Find where the given text appears and provide that cell's center as (X, Y) coordinate. 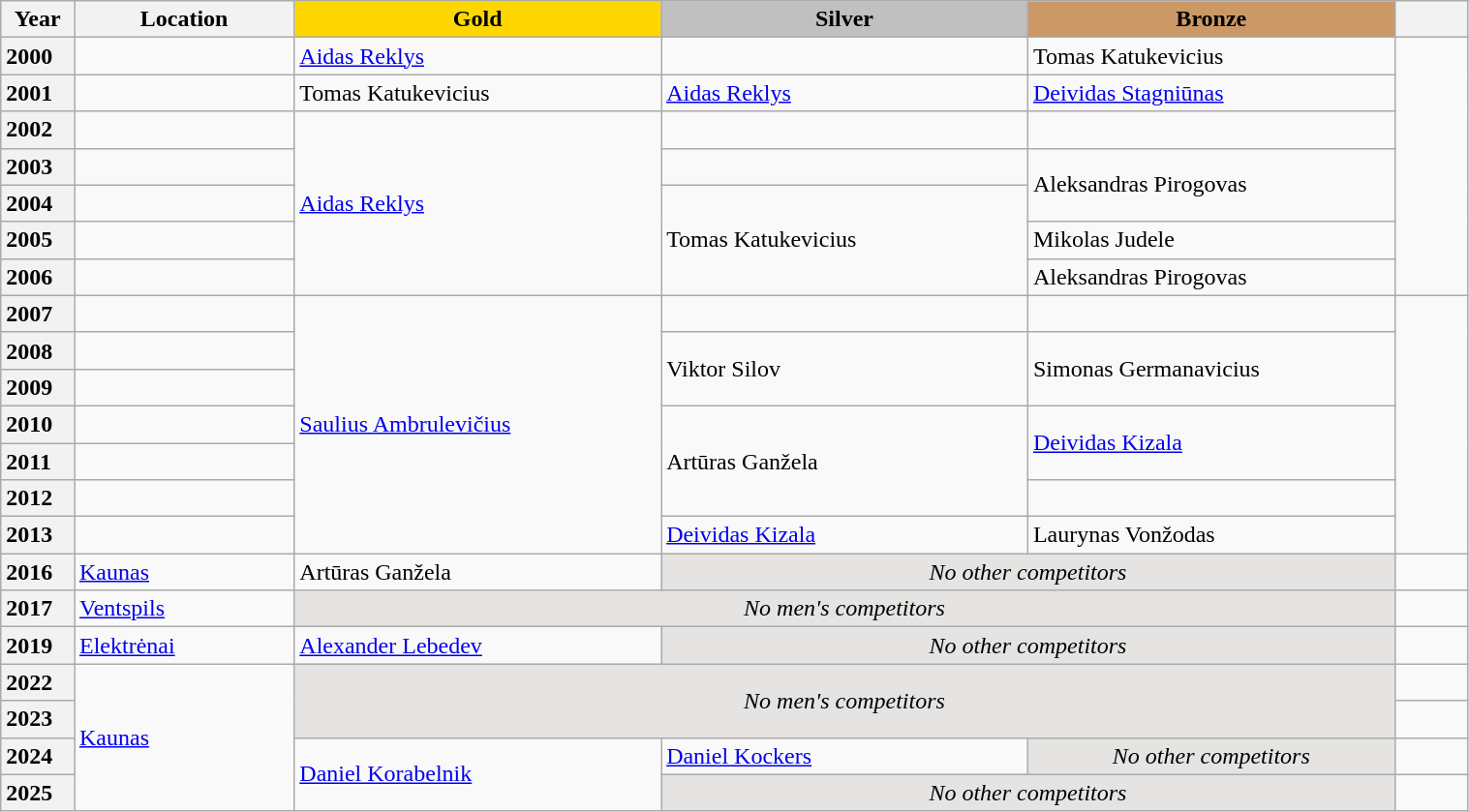
2017 (38, 609)
Laurynas Vonžodas (1210, 535)
2022 (38, 682)
2016 (38, 572)
2006 (38, 277)
Viktor Silov (844, 369)
2001 (38, 93)
2025 (38, 793)
Ventspils (184, 609)
2002 (38, 130)
2005 (38, 240)
2010 (38, 424)
2000 (38, 56)
Deividas Stagniūnas (1210, 93)
Mikolas Judele (1210, 240)
2023 (38, 719)
Daniel Korabelnik (478, 774)
Daniel Kockers (844, 756)
Silver (844, 19)
2009 (38, 387)
2004 (38, 203)
2024 (38, 756)
Saulius Ambrulevičius (478, 424)
2012 (38, 498)
Location (184, 19)
2007 (38, 314)
2011 (38, 462)
Gold (478, 19)
2019 (38, 646)
Simonas Germanavicius (1210, 369)
Year (38, 19)
Alexander Lebedev (478, 646)
Bronze (1210, 19)
2003 (38, 166)
Elektrėnai (184, 646)
2008 (38, 350)
2013 (38, 535)
